Detect which cell encompasses the target text, then output its [x, y] center coordinate. 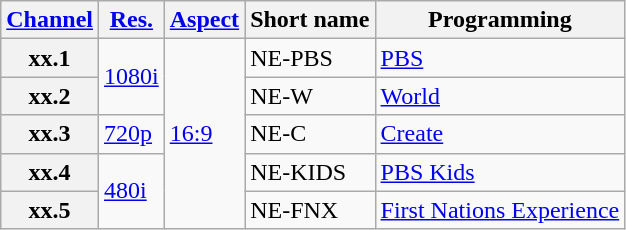
NE-FNX [310, 210]
480i [132, 191]
Short name [310, 20]
PBS [500, 58]
NE-KIDS [310, 172]
Res. [132, 20]
Create [500, 134]
NE-C [310, 134]
First Nations Experience [500, 210]
xx.5 [50, 210]
NE-PBS [310, 58]
xx.1 [50, 58]
xx.3 [50, 134]
Channel [50, 20]
NE-W [310, 96]
Programming [500, 20]
1080i [132, 77]
Aspect [204, 20]
World [500, 96]
xx.2 [50, 96]
xx.4 [50, 172]
720p [132, 134]
PBS Kids [500, 172]
16:9 [204, 134]
